Capture the cell that displays the provided text and extract its [x, y] central coordinate. 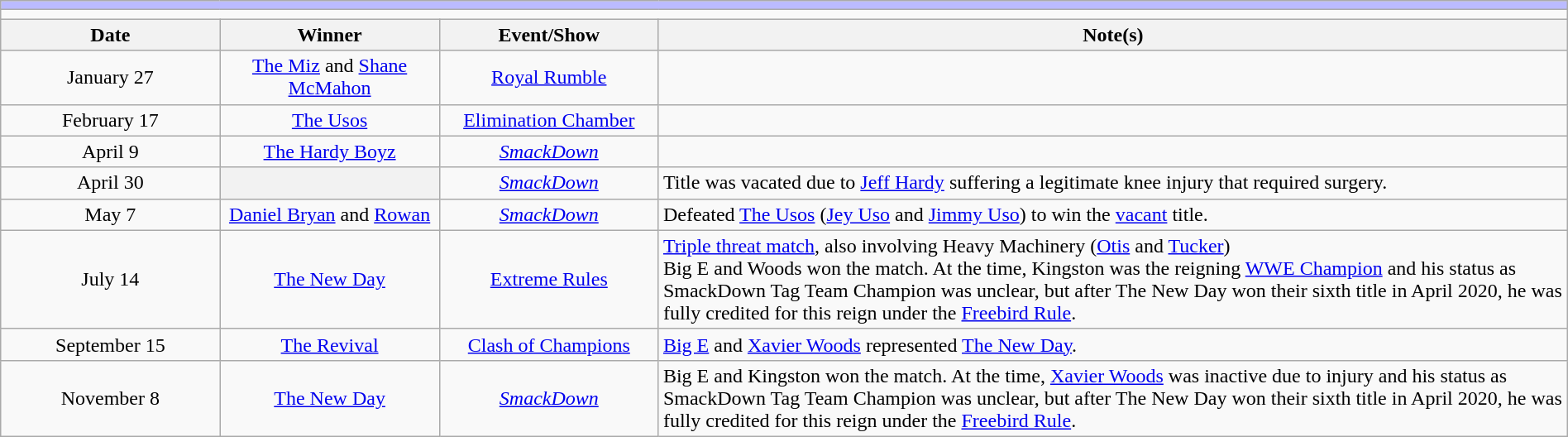
Daniel Bryan and Rowan [329, 214]
September 15 [111, 344]
Royal Rumble [549, 78]
Event/Show [549, 35]
February 17 [111, 120]
Winner [329, 35]
Elimination Chamber [549, 120]
Clash of Champions [549, 344]
April 9 [111, 151]
The Revival [329, 344]
Date [111, 35]
Big E and Xavier Woods represented The New Day. [1113, 344]
The Usos [329, 120]
The Hardy Boyz [329, 151]
Note(s) [1113, 35]
Defeated The Usos (Jey Uso and Jimmy Uso) to win the vacant title. [1113, 214]
Title was vacated due to Jeff Hardy suffering a legitimate knee injury that required surgery. [1113, 183]
The Miz and Shane McMahon [329, 78]
January 27 [111, 78]
November 8 [111, 398]
July 14 [111, 280]
Extreme Rules [549, 280]
April 30 [111, 183]
May 7 [111, 214]
